Determine the [x, y] coordinate at the center of the cell enclosing the given text.  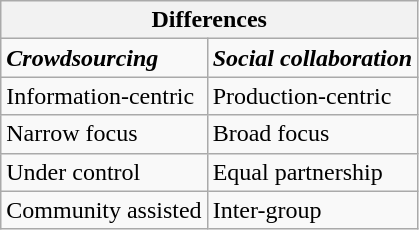
Inter-group [312, 210]
Production-centric [312, 96]
Broad focus [312, 134]
Crowdsourcing [104, 58]
Equal partnership [312, 172]
Community assisted [104, 210]
Under control [104, 172]
Differences [210, 20]
Social collaboration [312, 58]
Information-centric [104, 96]
Narrow focus [104, 134]
